Locate the cell with the specified text and output its [x, y] center coordinate. 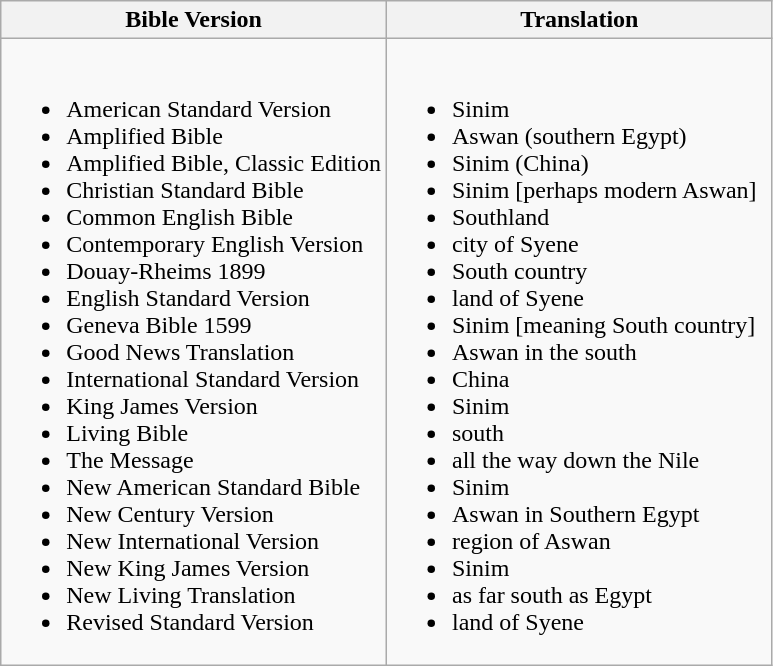
Translation [579, 20]
Bible Version [194, 20]
